Search for the cell housing the specified text and yield its (X, Y) center coordinate. 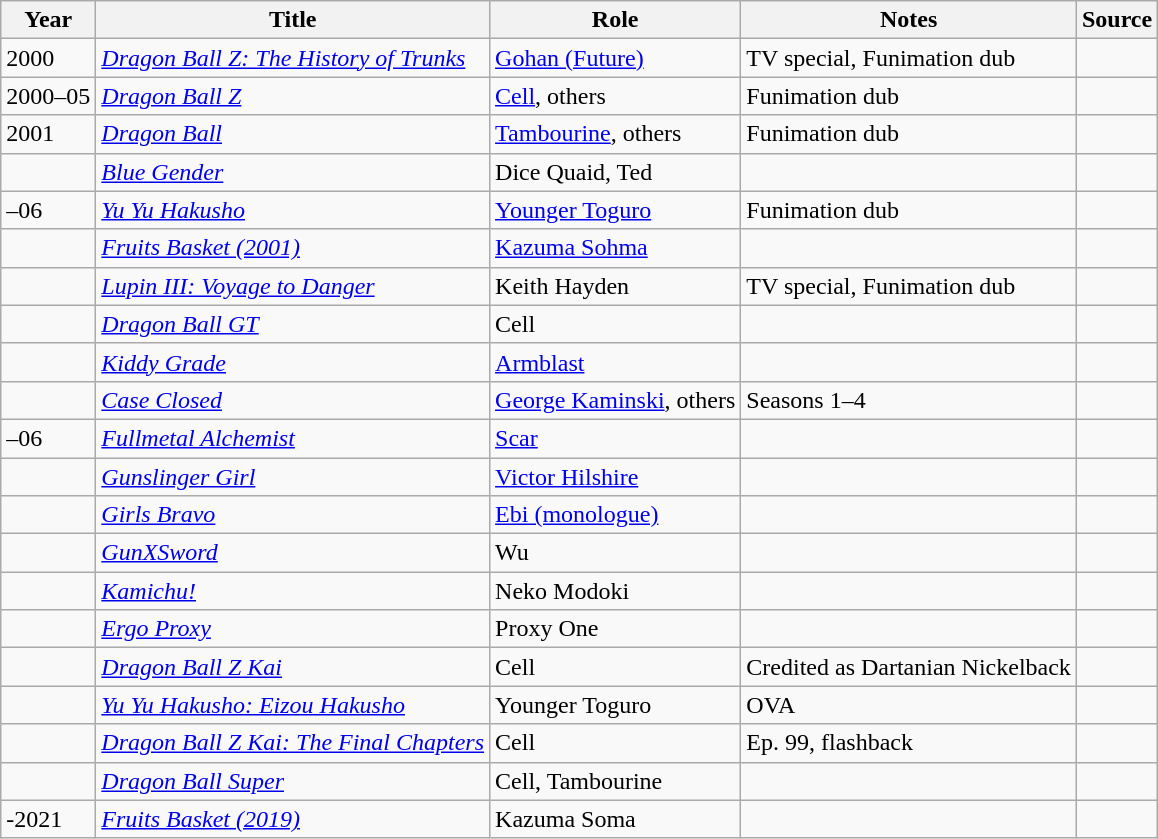
Cell, Tambourine (616, 781)
Lupin III: Voyage to Danger (293, 286)
Dragon Ball Z Kai (293, 667)
Case Closed (293, 400)
2001 (48, 134)
Gohan (Future) (616, 58)
Dragon Ball Z (293, 96)
2000–05 (48, 96)
OVA (909, 705)
Blue Gender (293, 172)
-2021 (48, 819)
Armblast (616, 362)
Yu Yu Hakusho (293, 210)
Yu Yu Hakusho: Eizou Hakusho (293, 705)
George Kaminski, others (616, 400)
Dragon Ball GT (293, 324)
Kamichu! (293, 591)
Keith Hayden (616, 286)
Seasons 1–4 (909, 400)
Dragon Ball (293, 134)
Tambourine, others (616, 134)
2000 (48, 58)
Notes (909, 20)
Kazuma Soma (616, 819)
GunXSword (293, 553)
Fruits Basket (2019) (293, 819)
Dice Quaid, Ted (616, 172)
Fruits Basket (2001) (293, 248)
Scar (616, 438)
Fullmetal Alchemist (293, 438)
Kiddy Grade (293, 362)
Girls Bravo (293, 515)
Dragon Ball Z: The History of Trunks (293, 58)
Role (616, 20)
Ep. 99, flashback (909, 743)
Credited as Dartanian Nickelback (909, 667)
Gunslinger Girl (293, 477)
Kazuma Sohma (616, 248)
Ebi (monologue) (616, 515)
Title (293, 20)
Neko Modoki (616, 591)
Dragon Ball Super (293, 781)
Ergo Proxy (293, 629)
Cell, others (616, 96)
Victor Hilshire (616, 477)
Year (48, 20)
Wu (616, 553)
Proxy One (616, 629)
Dragon Ball Z Kai: The Final Chapters (293, 743)
Source (1116, 20)
